Determine the [X, Y] coordinate at the center of the cell enclosing the given text.  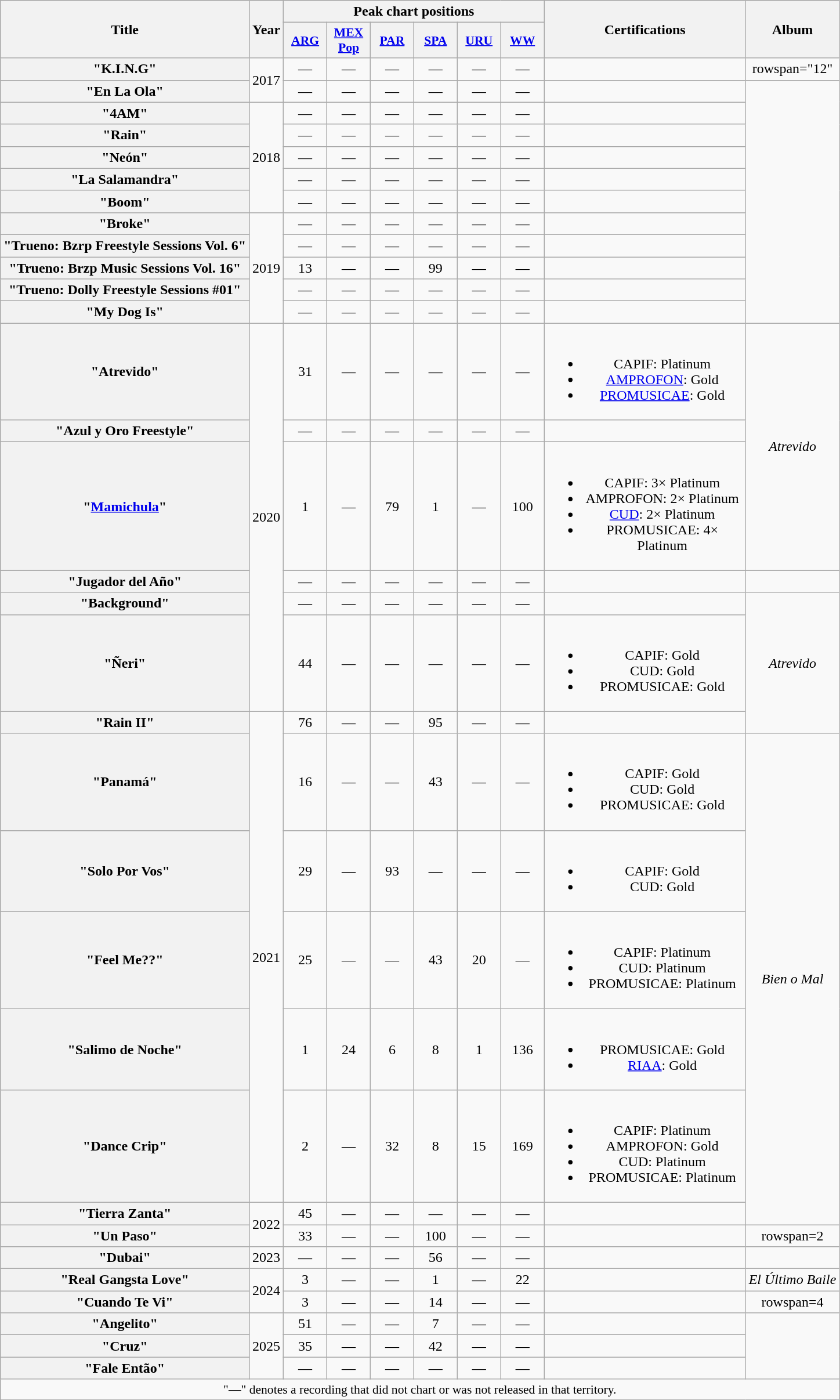
rowspan=4 [792, 1302]
"Ñeri" [125, 663]
"Trueno: Dolly Freestyle Sessions #01" [125, 290]
76 [305, 722]
CAPIF: PlatinumCUD: PlatinumPROMUSICAE: Platinum [645, 960]
44 [305, 663]
7 [435, 1324]
Year [267, 29]
"En La Ola" [125, 91]
2021 [267, 957]
"Un Paso" [125, 1235]
35 [305, 1346]
rowspan="12" [792, 69]
"Broke" [125, 223]
"La Salamandra" [125, 179]
"Trueno: Brzp Music Sessions Vol. 16" [125, 267]
"Dance Crip" [125, 1146]
SPA [435, 41]
99 [435, 267]
Peak chart positions [414, 12]
16 [305, 782]
2025 [267, 1346]
14 [435, 1302]
"Feel Me??" [125, 960]
"Dubai" [125, 1258]
29 [305, 871]
136 [522, 1049]
WW [522, 41]
"Angelito" [125, 1324]
22 [522, 1280]
"Panamá" [125, 782]
"Rain" [125, 135]
PAR [392, 41]
"—" denotes a recording that did not chart or was not released in that territory. [420, 1390]
El Último Baile [792, 1280]
"Atrevido" [125, 371]
Title [125, 29]
93 [392, 871]
"Azul y Oro Freestyle" [125, 431]
"Fale Então" [125, 1368]
"Cruz" [125, 1346]
"Jugador del Año" [125, 581]
95 [435, 722]
31 [305, 371]
79 [392, 506]
"Background" [125, 603]
2023 [267, 1258]
13 [305, 267]
"Trueno: Bzrp Freestyle Sessions Vol. 6" [125, 245]
PROMUSICAE: GoldRIAA: Gold [645, 1049]
6 [392, 1049]
"Solo Por Vos" [125, 871]
rowspan=2 [792, 1235]
2018 [267, 157]
2022 [267, 1224]
Bien o Mal [792, 979]
CAPIF: PlatinumAMPROFON: GoldCUD: PlatinumPROMUSICAE: Platinum [645, 1146]
2 [305, 1146]
CAPIF: 3× PlatinumAMPROFON: 2× PlatinumCUD: 2× PlatinumPROMUSICAE: 4× Platinum [645, 506]
24 [349, 1049]
Album [792, 29]
"Rain II" [125, 722]
45 [305, 1213]
51 [305, 1324]
"Mamichula" [125, 506]
15 [479, 1146]
2017 [267, 80]
42 [435, 1346]
"Real Gangsta Love" [125, 1280]
20 [479, 960]
2024 [267, 1291]
CAPIF: GoldCUD: Gold [645, 871]
URU [479, 41]
56 [435, 1258]
"My Dog Is" [125, 312]
"K.I.N.G" [125, 69]
CAPIF: PlatinumAMPROFON: GoldPROMUSICAE: Gold [645, 371]
"Tierra Zanta" [125, 1213]
MEXPop [349, 41]
Certifications [645, 29]
2020 [267, 518]
"Salimo de Noche" [125, 1049]
"Neón" [125, 157]
25 [305, 960]
"4AM" [125, 113]
"Boom" [125, 201]
ARG [305, 41]
32 [392, 1146]
2019 [267, 267]
"Cuando Te Vi" [125, 1302]
169 [522, 1146]
33 [305, 1235]
